Detect which cell encompasses the target text, then output its (X, Y) center coordinate. 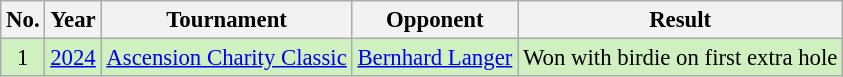
Won with birdie on first extra hole (680, 58)
Year (73, 20)
2024 (73, 58)
Tournament (226, 20)
Bernhard Langer (435, 58)
1 (23, 58)
Opponent (435, 20)
Ascension Charity Classic (226, 58)
Result (680, 20)
No. (23, 20)
